Search for the cell housing the specified text and yield its (x, y) center coordinate. 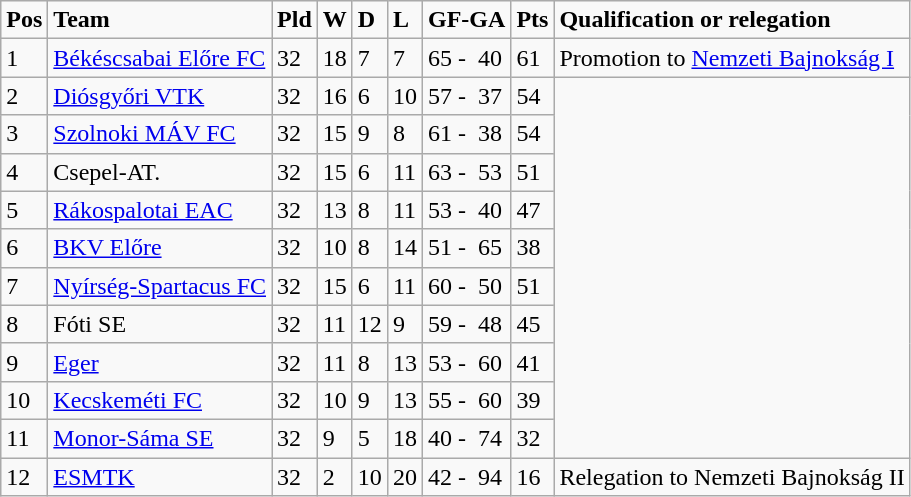
Rákospalotai EAC (160, 210)
Kecskeméti FC (160, 400)
Csepel-AT. (160, 172)
53 - 60 (466, 362)
Pos (24, 20)
59 - 48 (466, 324)
39 (532, 400)
L (404, 20)
20 (404, 477)
55 - 60 (466, 400)
40 - 74 (466, 438)
57 - 37 (466, 96)
Békéscsabai Előre FC (160, 58)
60 - 50 (466, 286)
Relegation to Nemzeti Bajnokság II (732, 477)
Eger (160, 362)
Fóti SE (160, 324)
51 - 65 (466, 248)
ESMTK (160, 477)
GF-GA (466, 20)
47 (532, 210)
38 (532, 248)
1 (24, 58)
41 (532, 362)
Team (160, 20)
42 - 94 (466, 477)
D (370, 20)
4 (24, 172)
BKV Előre (160, 248)
61 (532, 58)
W (334, 20)
14 (404, 248)
Diósgyőri VTK (160, 96)
3 (24, 134)
Pld (295, 20)
Monor-Sáma SE (160, 438)
53 - 40 (466, 210)
Szolnoki MÁV FC (160, 134)
Nyírség-Spartacus FC (160, 286)
61 - 38 (466, 134)
Qualification or relegation (732, 20)
45 (532, 324)
Pts (532, 20)
63 - 53 (466, 172)
65 - 40 (466, 58)
Promotion to Nemzeti Bajnokság I (732, 58)
